For the text-containing cell, return its midpoint in [x, y] coordinate format. 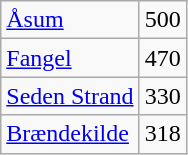
Åsum [70, 20]
Fangel [70, 58]
318 [162, 134]
Brændekilde [70, 134]
330 [162, 96]
470 [162, 58]
500 [162, 20]
Seden Strand [70, 96]
